Extract the [x, y] coordinate from the center of the cell holding the provided text.  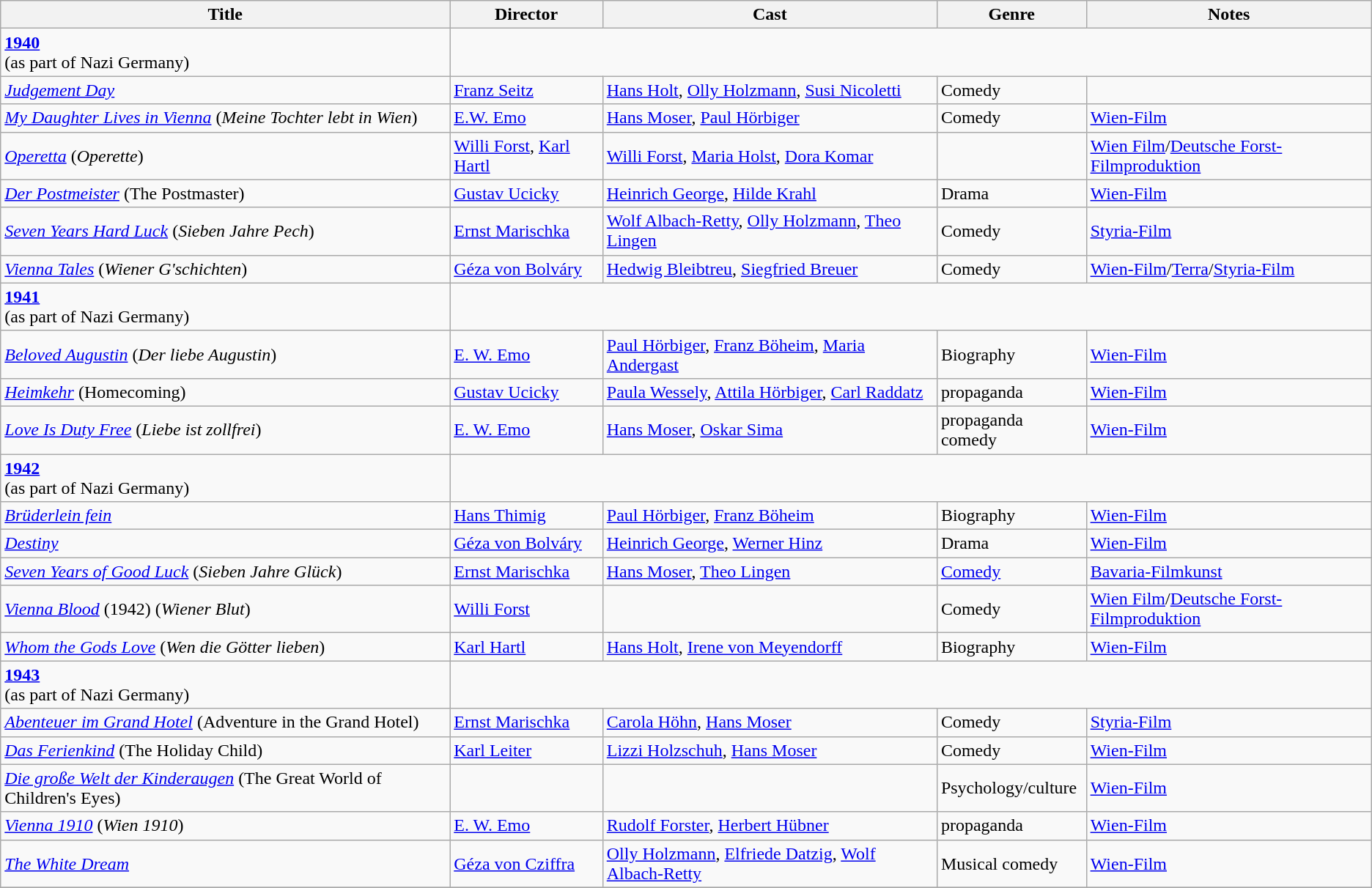
Die große Welt der Kinderaugen (The Great World of Children's Eyes) [226, 788]
Seven Years Hard Luck (Sieben Jahre Pech) [226, 232]
Brüderlein fein [226, 516]
Seven Years of Good Luck (Sieben Jahre Glück) [226, 571]
Notes [1228, 15]
Bavaria-Filmkunst [1228, 571]
Der Postmeister (The Postmaster) [226, 193]
The White Dream [226, 863]
Lizzi Holzschuh, Hans Moser [770, 750]
Willi Forst [526, 610]
Hans Moser, Theo Lingen [770, 571]
Vienna 1910 (Wien 1910) [226, 826]
Title [226, 15]
My Daughter Lives in Vienna (Meine Tochter lebt in Wien) [226, 118]
Rudolf Forster, Herbert Hübner [770, 826]
Paul Hörbiger, Franz Böheim [770, 516]
Genre [1011, 15]
Franz Seitz [526, 90]
Géza von Cziffra [526, 863]
1941 (as part of Nazi Germany) [226, 306]
Willi Forst, Karl Hartl [526, 155]
Operetta (Operette) [226, 155]
Musical comedy [1011, 863]
Hans Holt, Irene von Meyendorff [770, 647]
Vienna Blood (1942) (Wiener Blut) [226, 610]
propaganda comedy [1011, 429]
1940 (as part of Nazi Germany) [226, 53]
Hans Moser, Oskar Sima [770, 429]
Olly Holzmann, Elfriede Datzig, Wolf Albach-Retty [770, 863]
Psychology/culture [1011, 788]
Hans Holt, Olly Holzmann, Susi Nicoletti [770, 90]
Heinrich George, Hilde Krahl [770, 193]
Hedwig Bleibtreu, Siegfried Breuer [770, 269]
Hans Moser, Paul Hörbiger [770, 118]
Paul Hörbiger, Franz Böheim, Maria Andergast [770, 355]
Paula Wessely, Attila Hörbiger, Carl Raddatz [770, 392]
Love Is Duty Free (Liebe ist zollfrei) [226, 429]
Vienna Tales (Wiener G'schichten) [226, 269]
Abenteuer im Grand Hotel (Adventure in the Grand Hotel) [226, 722]
Heinrich George, Werner Hinz [770, 544]
1942 (as part of Nazi Germany) [226, 478]
1943 (as part of Nazi Germany) [226, 684]
Heimkehr (Homecoming) [226, 392]
Carola Höhn, Hans Moser [770, 722]
Das Ferienkind (The Holiday Child) [226, 750]
Destiny [226, 544]
E.W. Emo [526, 118]
Wien-Film/Terra/Styria-Film [1228, 269]
Karl Leiter [526, 750]
Wolf Albach-Retty, Olly Holzmann, Theo Lingen [770, 232]
Cast [770, 15]
Willi Forst, Maria Holst, Dora Komar [770, 155]
Judgement Day [226, 90]
Whom the Gods Love (Wen die Götter lieben) [226, 647]
Beloved Augustin (Der liebe Augustin) [226, 355]
Director [526, 15]
Karl Hartl [526, 647]
Hans Thimig [526, 516]
